Return the (x, y) coordinate for the center point of the cell that contains the specified text.  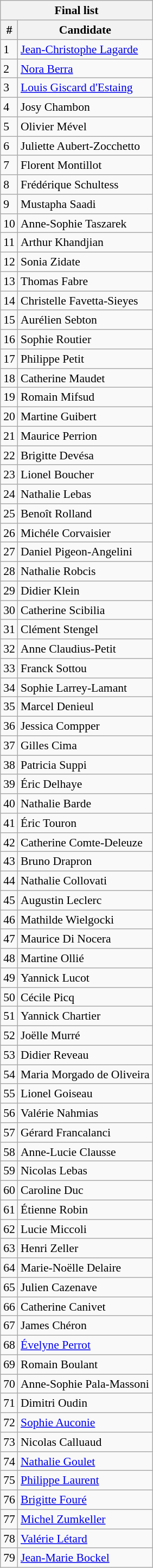
38 (9, 765)
Lionel Boucher (85, 475)
Anne-Lucie Clausse (85, 1152)
Sonia Zidate (85, 262)
Julien Cazenave (85, 1287)
47 (9, 939)
3 (9, 88)
Augustin Leclerc (85, 900)
2 (9, 68)
Lionel Goiseau (85, 1093)
70 (9, 1384)
Yannick Chartier (85, 1016)
19 (9, 397)
1 (9, 49)
23 (9, 475)
Jean-Christophe Lagarde (85, 49)
Franck Sottou (85, 668)
43 (9, 862)
Marie-Noëlle Delaire (85, 1268)
Nora Berra (85, 68)
Michel Zumkeller (85, 1519)
66 (9, 1306)
41 (9, 823)
Aurélien Sebton (85, 320)
Sophie Larrey-Lamant (85, 687)
Bruno Drapron (85, 862)
Catherine Maudet (85, 378)
27 (9, 552)
Nathalie Collovati (85, 881)
37 (9, 745)
Benoît Rolland (85, 514)
53 (9, 1055)
5 (9, 127)
Didier Klein (85, 591)
9 (9, 204)
Olivier Mével (85, 127)
Gérard Francalanci (85, 1133)
Maria Morgado de Oliveira (85, 1074)
Nicolas Lebas (85, 1171)
57 (9, 1133)
71 (9, 1403)
Juliette Aubert-Zocchetto (85, 146)
Nathalie Robcis (85, 571)
7 (9, 165)
62 (9, 1229)
Catherine Comte-Deleuze (85, 842)
Catherine Canivet (85, 1306)
Michéle Corvaisier (85, 533)
Clément Stengel (85, 629)
75 (9, 1481)
Brigitte Fouré (85, 1500)
64 (9, 1268)
14 (9, 301)
73 (9, 1442)
Florent Montillot (85, 165)
12 (9, 262)
Arthur Khandjian (85, 243)
6 (9, 146)
Thomas Fabre (85, 281)
78 (9, 1539)
24 (9, 494)
Philippe Laurent (85, 1481)
Évelyne Perrot (85, 1345)
Romain Mifsud (85, 397)
76 (9, 1500)
32 (9, 649)
29 (9, 591)
Anne Claudius-Petit (85, 649)
26 (9, 533)
55 (9, 1093)
Martine Ollié (85, 958)
Martine Guibert (85, 416)
Éric Delhaye (85, 784)
Mathilde Wielgocki (85, 920)
Final list (76, 10)
61 (9, 1210)
30 (9, 610)
34 (9, 687)
67 (9, 1326)
60 (9, 1190)
20 (9, 416)
Nathalie Barde (85, 804)
10 (9, 223)
69 (9, 1364)
Jean-Marie Bockel (85, 1558)
Valérie Nahmias (85, 1113)
79 (9, 1558)
Henri Zeller (85, 1248)
Caroline Duc (85, 1190)
Philippe Petit (85, 359)
42 (9, 842)
46 (9, 920)
Lucie Miccoli (85, 1229)
James Chéron (85, 1326)
18 (9, 378)
28 (9, 571)
Sophie Auconie (85, 1422)
49 (9, 978)
21 (9, 436)
Josy Chambon (85, 107)
54 (9, 1074)
Joëlle Murré (85, 1035)
Catherine Scibilia (85, 610)
52 (9, 1035)
11 (9, 243)
Nathalie Lebas (85, 494)
36 (9, 726)
Dimitri Oudin (85, 1403)
Frédérique Schultess (85, 185)
17 (9, 359)
45 (9, 900)
33 (9, 668)
35 (9, 707)
Daniel Pigeon-Angelini (85, 552)
25 (9, 514)
Gilles Cima (85, 745)
Mustapha Saadi (85, 204)
40 (9, 804)
59 (9, 1171)
Sophie Routier (85, 339)
22 (9, 456)
58 (9, 1152)
Anne-Sophie Pala-Massoni (85, 1384)
Yannick Lucot (85, 978)
4 (9, 107)
Nathalie Goulet (85, 1461)
15 (9, 320)
Étienne Robin (85, 1210)
Marcel Denieul (85, 707)
Patricia Suppi (85, 765)
77 (9, 1519)
50 (9, 997)
Maurice Di Nocera (85, 939)
Louis Giscard d'Estaing (85, 88)
56 (9, 1113)
Maurice Perrion (85, 436)
Candidate (85, 30)
31 (9, 629)
Brigitte Devésa (85, 456)
Jessica Compper (85, 726)
74 (9, 1461)
# (9, 30)
Nicolas Calluaud (85, 1442)
44 (9, 881)
8 (9, 185)
Romain Boulant (85, 1364)
Cécile Picq (85, 997)
Valérie Létard (85, 1539)
72 (9, 1422)
48 (9, 958)
16 (9, 339)
39 (9, 784)
68 (9, 1345)
13 (9, 281)
Anne-Sophie Taszarek (85, 223)
Éric Touron (85, 823)
Didier Reveau (85, 1055)
Christelle Favetta-Sieyes (85, 301)
51 (9, 1016)
65 (9, 1287)
63 (9, 1248)
